Scan for the cell matching the given text and deliver its (X, Y) coordinate at center. 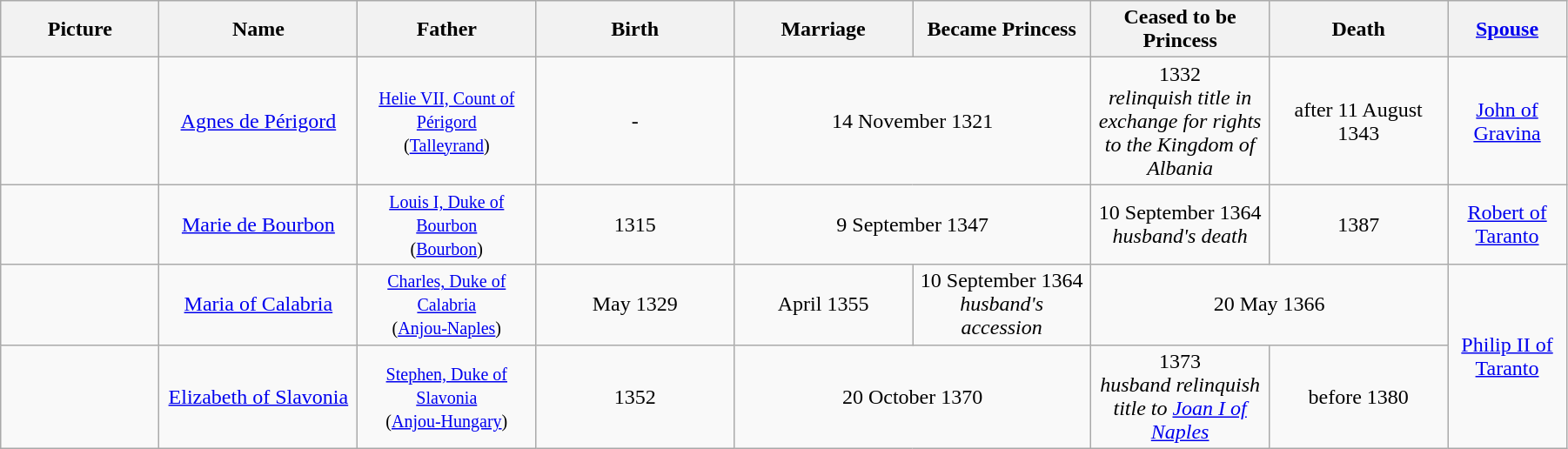
1387 (1359, 224)
14 November 1321 (913, 121)
Spouse (1507, 30)
Agnes de Périgord (258, 121)
Marriage (823, 30)
9 September 1347 (913, 224)
Elizabeth of Slavonia (258, 397)
May 1329 (635, 305)
Name (258, 30)
Philip II of Taranto (1507, 357)
10 September 1364husband's death (1180, 224)
Birth (635, 30)
Stephen, Duke of Slavonia(Anjou-Hungary) (447, 397)
20 May 1366 (1270, 305)
Marie de Bourbon (258, 224)
1373husband relinquish title to Joan I of Naples (1180, 397)
before 1380 (1359, 397)
- (635, 121)
1332relinquish title in exchange for rights to the Kingdom of Albania (1180, 121)
Maria of Calabria (258, 305)
1352 (635, 397)
Charles, Duke of Calabria(Anjou-Naples) (447, 305)
Death (1359, 30)
Ceased to be Princess (1180, 30)
Father (447, 30)
Louis I, Duke of Bourbon(Bourbon) (447, 224)
April 1355 (823, 305)
Picture (80, 30)
20 October 1370 (913, 397)
after 11 August 1343 (1359, 121)
Became Princess (1002, 30)
Helie VII, Count of Périgord(Talleyrand) (447, 121)
1315 (635, 224)
Robert of Taranto (1507, 224)
John of Gravina (1507, 121)
10 September 1364husband's accession (1002, 305)
